Output the [X, Y] coordinate of the center of the cell containing the given text.  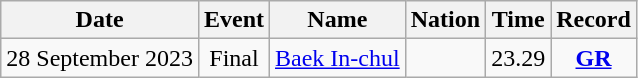
Nation [445, 20]
Record [594, 20]
Event [234, 20]
Baek In-chul [338, 58]
28 September 2023 [100, 58]
Final [234, 58]
Time [518, 20]
Date [100, 20]
Name [338, 20]
GR [594, 58]
23.29 [518, 58]
